For the text-containing cell, return its midpoint in [x, y] coordinate format. 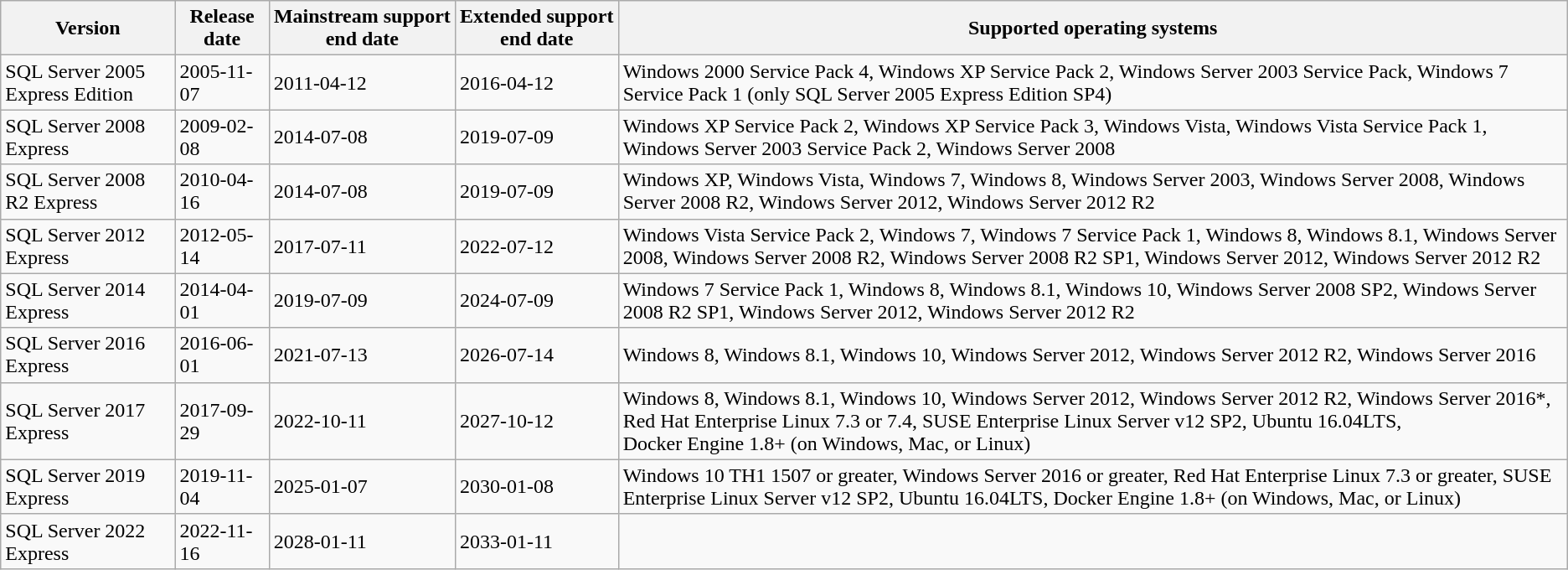
2027-10-12 [536, 421]
SQL Server 2017 Express [88, 421]
SQL Server 2012 Express [88, 246]
2021-07-13 [362, 355]
Version [88, 28]
2025-01-07 [362, 486]
2030-01-08 [536, 486]
2016-06-01 [222, 355]
2005-11-07 [222, 82]
SQL Server 2005 Express Edition [88, 82]
SQL Server 2014 Express [88, 300]
2011-04-12 [362, 82]
2022-07-12 [536, 246]
2014-04-01 [222, 300]
2017-07-11 [362, 246]
SQL Server 2016 Express [88, 355]
Windows 8, Windows 8.1, Windows 10, Windows Server 2012, Windows Server 2012 R2, Windows Server 2016 [1092, 355]
2033-01-11 [536, 541]
SQL Server 2019 Express [88, 486]
Mainstream support end date [362, 28]
2028-01-11 [362, 541]
2016-04-12 [536, 82]
2010-04-16 [222, 191]
2026-07-14 [536, 355]
SQL Server 2008 Express [88, 137]
2022-10-11 [362, 421]
Release date [222, 28]
Extended support end date [536, 28]
2009-02-08 [222, 137]
2024-07-09 [536, 300]
2017-09-29 [222, 421]
2022-11-16 [222, 541]
Supported operating systems [1092, 28]
SQL Server 2008 R2 Express [88, 191]
2012-05-14 [222, 246]
SQL Server 2022 Express [88, 541]
2019-11-04 [222, 486]
